Return (X, Y) of the center of cell containing provided text 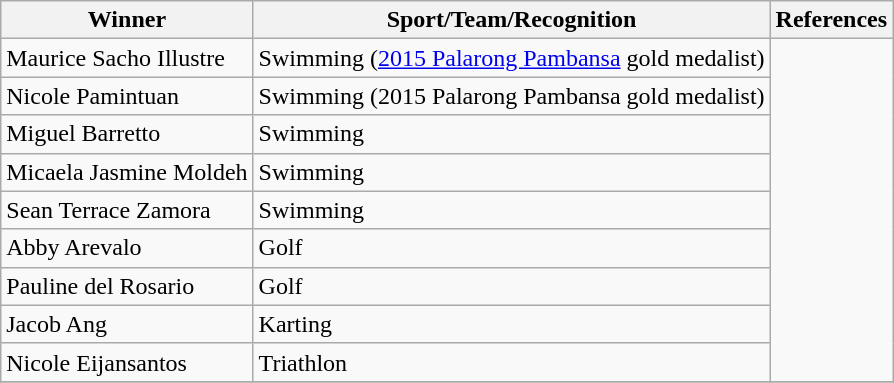
Nicole Eijansantos (127, 362)
References (832, 20)
Pauline del Rosario (127, 286)
Nicole Pamintuan (127, 96)
Micaela Jasmine Moldeh (127, 172)
Winner (127, 20)
Triathlon (512, 362)
Jacob Ang (127, 324)
Sean Terrace Zamora (127, 210)
Miguel Barretto (127, 134)
Abby Arevalo (127, 248)
Karting (512, 324)
Maurice Sacho Illustre (127, 58)
Sport/Team/Recognition (512, 20)
